Return the (X, Y) coordinate for the center point of the cell that contains the specified text.  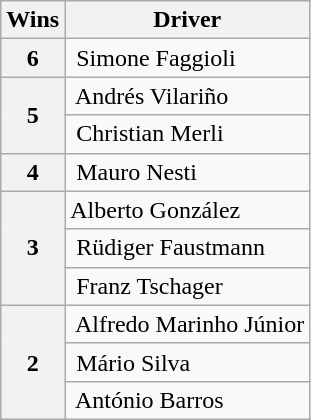
Simone Faggioli (188, 58)
6 (33, 58)
Mauro Nesti (188, 172)
António Barros (188, 400)
2 (33, 362)
Alberto González (188, 210)
5 (33, 115)
Rüdiger Faustmann (188, 248)
Mário Silva (188, 362)
Wins (33, 20)
Andrés Vilariño (188, 96)
Alfredo Marinho Júnior (188, 324)
Driver (188, 20)
Franz Tschager (188, 286)
Christian Merli (188, 134)
4 (33, 172)
3 (33, 248)
